Return the [X, Y] coordinate for the center point of the cell that contains the specified text.  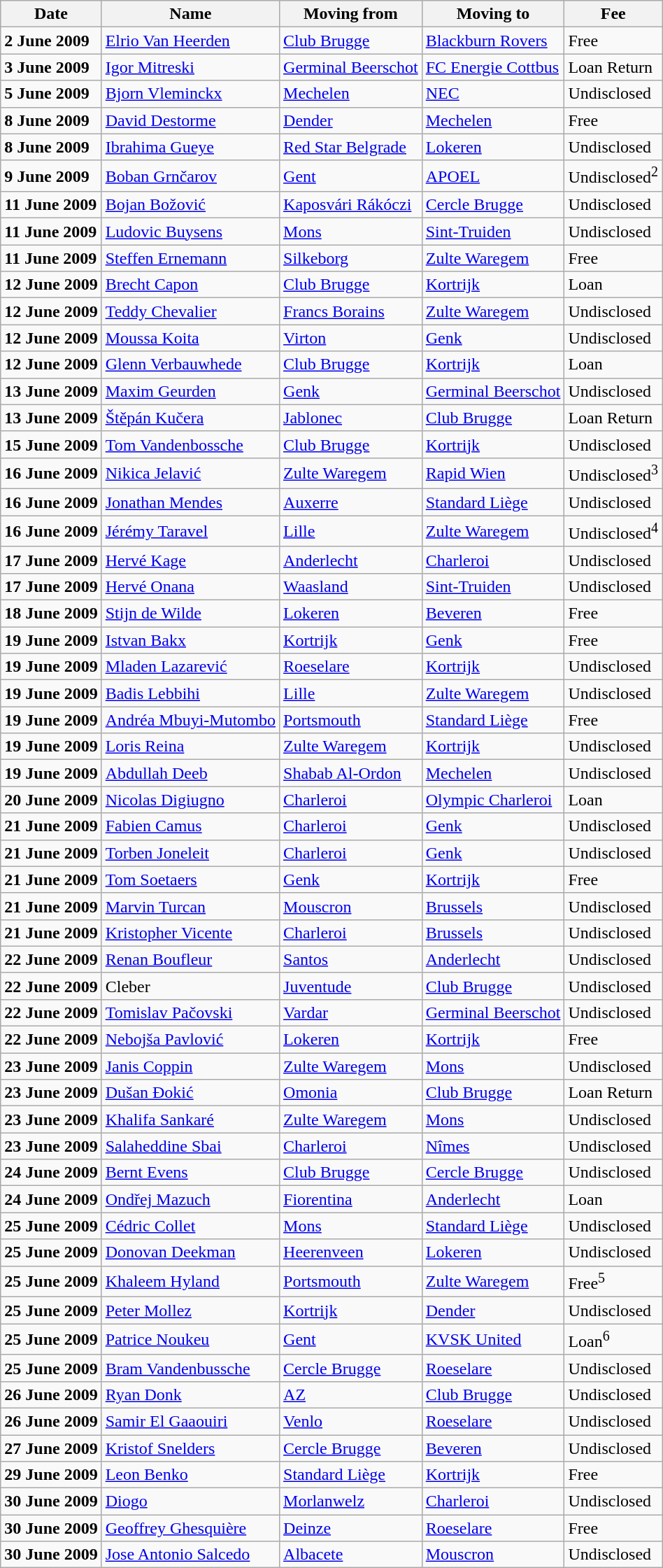
Morlanwelz [351, 1502]
KVSK United [493, 1339]
David Destorme [190, 120]
Name [190, 14]
Diogo [190, 1502]
Loan6 [613, 1339]
Janis Coppin [190, 1066]
Steffen Ernemann [190, 258]
Jonathan Mendes [190, 502]
Peter Mollez [190, 1311]
3 June 2009 [51, 67]
Teddy Chevalier [190, 311]
Donovan Deekman [190, 1252]
Cleber [190, 986]
Abdullah Deeb [190, 773]
Istvan Bakx [190, 640]
Rapid Wien [493, 473]
Dušan Đokić [190, 1093]
Andréa Mbuyi-Mutombo [190, 720]
20 June 2009 [51, 800]
Deinze [351, 1528]
Igor Mitreski [190, 67]
Brecht Capon [190, 285]
Tomislav Pačovski [190, 1013]
Tom Vandenbossche [190, 444]
Free5 [613, 1282]
Jérémy Taravel [190, 532]
Jablonec [351, 418]
Vardar [351, 1013]
Kristopher Vicente [190, 933]
Kristof Snelders [190, 1448]
NEC [493, 94]
Moving to [493, 14]
Mladen Lazarević [190, 667]
Marvin Turcan [190, 906]
Nikica Jelavić [190, 473]
Nicolas Digiugno [190, 800]
Glenn Verbauwhede [190, 365]
29 June 2009 [51, 1475]
Elrio Van Heerden [190, 41]
Ibrahima Gueye [190, 147]
APOEL [493, 176]
Nebojša Pavlović [190, 1040]
Maxim Geurden [190, 391]
Undisclosed2 [613, 176]
Date [51, 14]
Waasland [351, 587]
Štěpán Kučera [190, 418]
Fabien Camus [190, 826]
18 June 2009 [51, 614]
Salaheddine Sbai [190, 1146]
Badis Lebbihi [190, 693]
Torben Joneleit [190, 853]
Cédric Collet [190, 1226]
Loris Reina [190, 747]
Omonia [351, 1093]
Heerenveen [351, 1252]
Hervé Onana [190, 587]
27 June 2009 [51, 1448]
Jose Antonio Salcedo [190, 1555]
Shabab Al-Ordon [351, 773]
Silkeborg [351, 258]
Kaposvári Rákóczi [351, 205]
FC Energie Cottbus [493, 67]
AZ [351, 1394]
Renan Boufleur [190, 959]
Fiorentina [351, 1199]
Stijn de Wilde [190, 614]
Tom Soetaers [190, 880]
Moussa Koita [190, 338]
Albacete [351, 1555]
Francs Borains [351, 311]
Nîmes [493, 1146]
Ryan Donk [190, 1394]
Ondřej Mazuch [190, 1199]
9 June 2009 [51, 176]
Undisclosed3 [613, 473]
Undisclosed4 [613, 532]
Venlo [351, 1421]
5 June 2009 [51, 94]
15 June 2009 [51, 444]
Bjorn Vleminckx [190, 94]
Fee [613, 14]
Virton [351, 338]
Bernt Evens [190, 1173]
Boban Grnčarov [190, 176]
2 June 2009 [51, 41]
Bojan Božović [190, 205]
Auxerre [351, 502]
Bram Vandenbussche [190, 1368]
Samir El Gaaouiri [190, 1421]
Khalifa Sankaré [190, 1120]
Patrice Noukeu [190, 1339]
Leon Benko [190, 1475]
Juventude [351, 986]
Khaleem Hyland [190, 1282]
Blackburn Rovers [493, 41]
Ludovic Buysens [190, 232]
Hervé Kage [190, 560]
Moving from [351, 14]
Santos [351, 959]
Red Star Belgrade [351, 147]
Olympic Charleroi [493, 800]
Geoffrey Ghesquière [190, 1528]
